For the text-containing cell, return its midpoint in [X, Y] coordinate format. 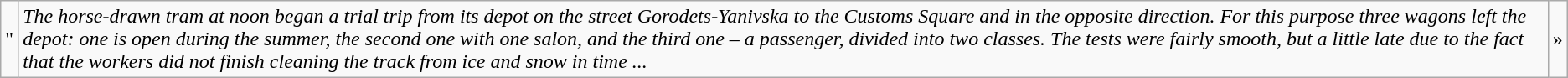
» [1558, 39]
" [10, 39]
